Determine the [X, Y] coordinate at the center of the cell enclosing the given text.  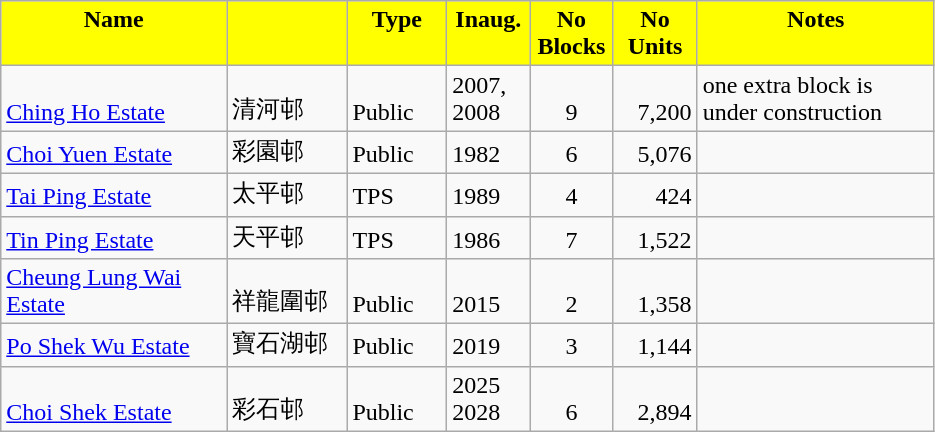
2019 [488, 346]
5,076 [655, 152]
2007, 2008 [488, 98]
No Units [655, 34]
1,144 [655, 346]
1,522 [655, 238]
2015 [488, 292]
彩園邨 [287, 152]
1989 [488, 194]
Po Shek Wu Estate [114, 346]
清河邨 [287, 98]
Notes [816, 34]
No Blocks [572, 34]
3 [572, 346]
2,894 [655, 398]
7,200 [655, 98]
2 [572, 292]
Type [397, 34]
1,358 [655, 292]
one extra block is under construction [816, 98]
424 [655, 194]
Cheung Lung Wai Estate [114, 292]
20252028 [488, 398]
太平邨 [287, 194]
天平邨 [287, 238]
Tai Ping Estate [114, 194]
7 [572, 238]
祥龍圍邨 [287, 292]
Choi Shek Estate [114, 398]
Name [114, 34]
Inaug. [488, 34]
寶石湖邨 [287, 346]
4 [572, 194]
9 [572, 98]
Tin Ping Estate [114, 238]
彩石邨 [287, 398]
1982 [488, 152]
Ching Ho Estate [114, 98]
1986 [488, 238]
Choi Yuen Estate [114, 152]
